Determine the [X, Y] coordinate at the center of the cell enclosing the given text.  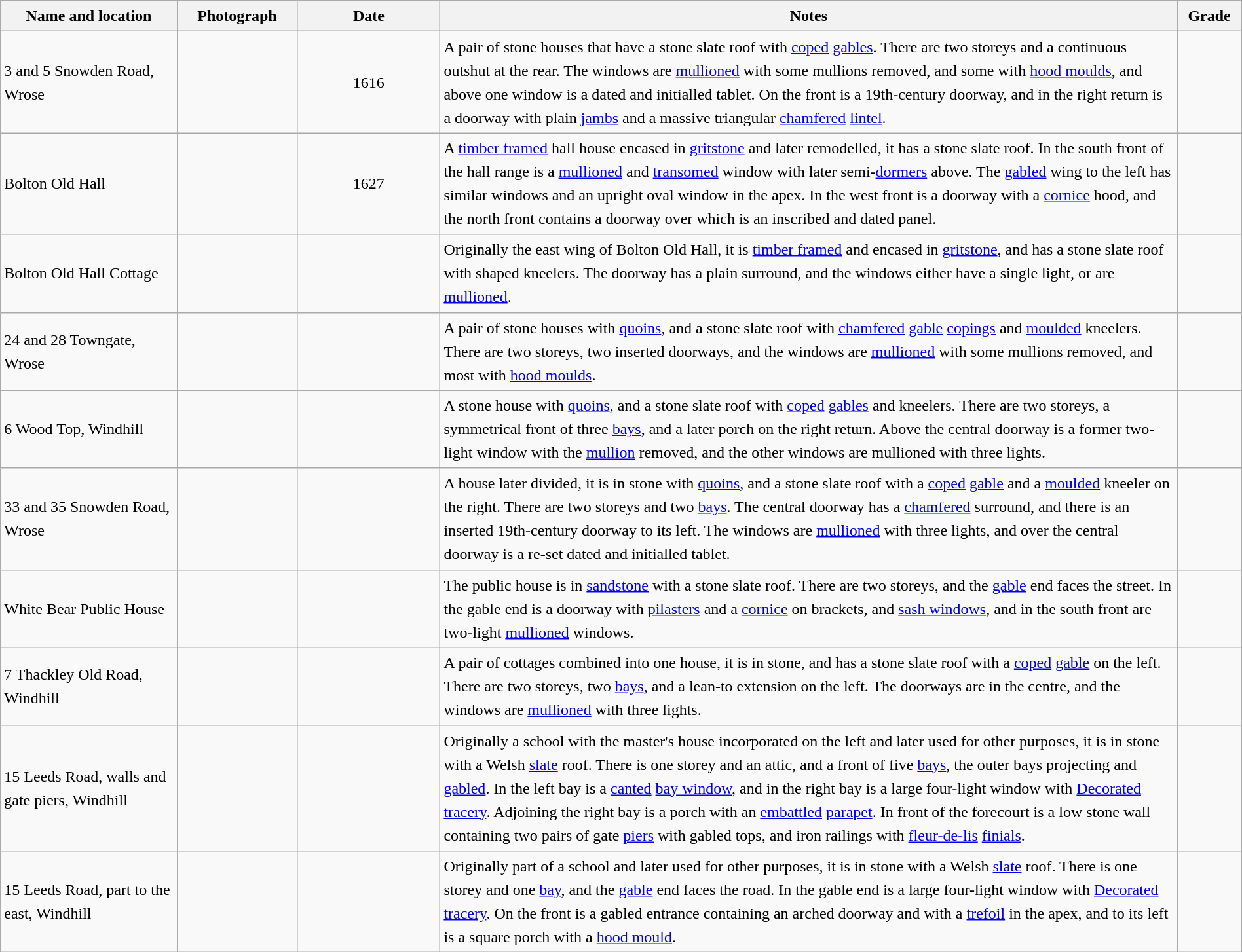
1616 [369, 82]
15 Leeds Road, walls and gate piers, Windhill [89, 788]
33 and 35 Snowden Road, Wrose [89, 519]
White Bear Public House [89, 609]
Bolton Old Hall [89, 183]
Grade [1209, 16]
15 Leeds Road, part to the east, Windhill [89, 901]
Notes [808, 16]
7 Thackley Old Road, Windhill [89, 686]
3 and 5 Snowden Road, Wrose [89, 82]
Photograph [237, 16]
Date [369, 16]
Name and location [89, 16]
Bolton Old Hall Cottage [89, 274]
24 and 28 Towngate, Wrose [89, 351]
1627 [369, 183]
6 Wood Top, Windhill [89, 430]
